Return the [x, y] coordinate for the center point of the cell that contains the specified text.  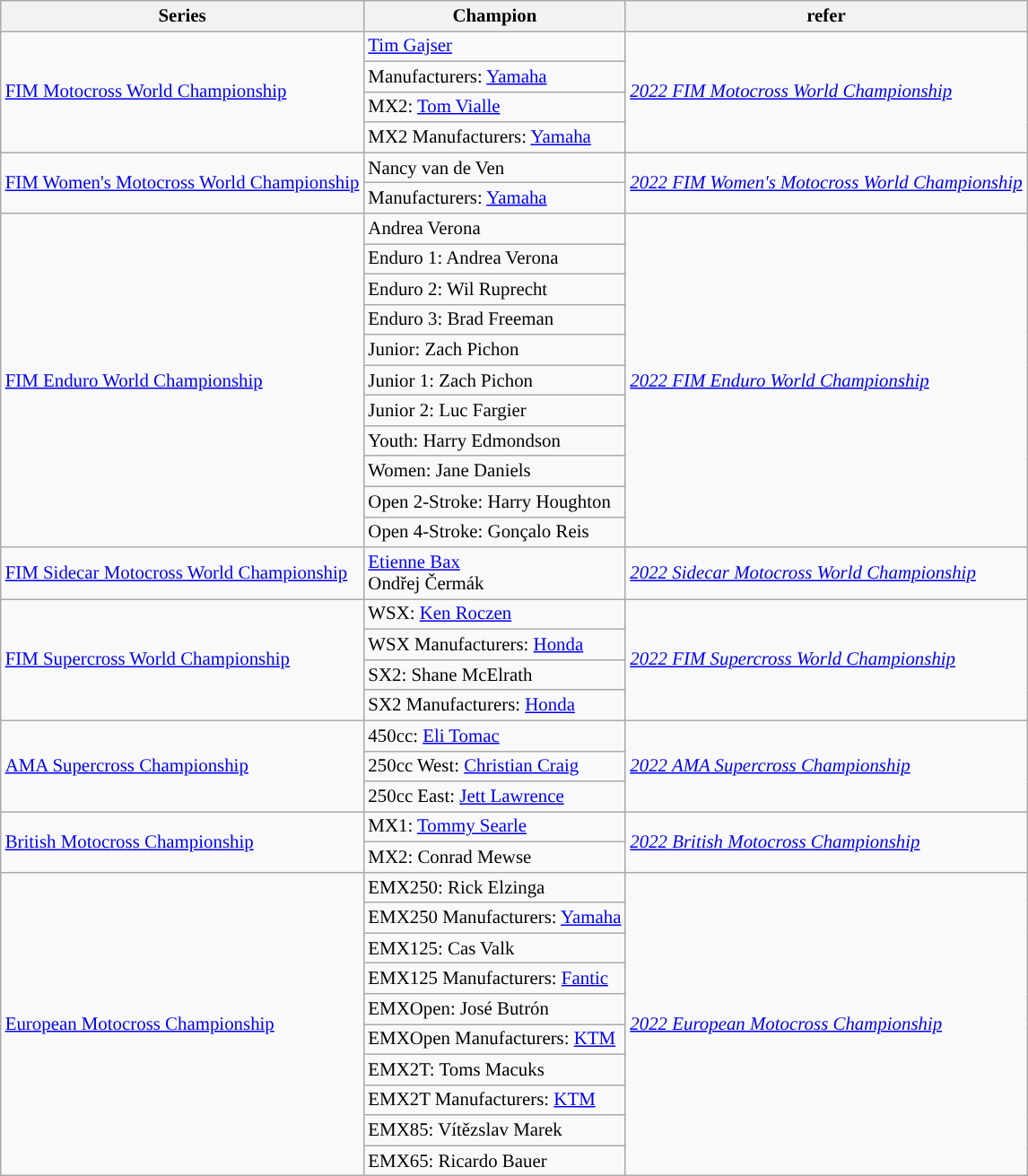
Enduro 1: Andrea Verona [494, 258]
EMX125 Manufacturers: Fantic [494, 979]
Women: Jane Daniels [494, 471]
WSX: Ken Roczen [494, 614]
refer [825, 16]
AMA Supercross Championship [183, 766]
MX2: Tom Vialle [494, 107]
2022 AMA Supercross Championship [825, 766]
Tim Gajser [494, 46]
EMX125: Cas Valk [494, 948]
Enduro 2: Wil Ruprecht [494, 289]
EMX2T Manufacturers: KTM [494, 1100]
WSX Manufacturers: Honda [494, 645]
2022 European Motocross Championship [825, 1024]
SX2: Shane McElrath [494, 675]
EMX65: Ricardo Bauer [494, 1161]
EMX250 Manufacturers: Yamaha [494, 918]
Enduro 3: Brad Freeman [494, 319]
2022 FIM Motocross World Championship [825, 91]
Open 4-Stroke: Gonçalo Reis [494, 532]
FIM Motocross World Championship [183, 91]
Junior: Zach Pichon [494, 350]
2022 British Motocross Championship [825, 842]
Series [183, 16]
250cc West: Christian Craig [494, 766]
EMXOpen Manufacturers: KTM [494, 1040]
2022 FIM Supercross World Championship [825, 660]
2022 FIM Women's Motocross World Championship [825, 183]
2022 FIM Enduro World Championship [825, 380]
MX2: Conrad Mewse [494, 857]
Andrea Verona [494, 229]
FIM Enduro World Championship [183, 380]
2022 Sidecar Motocross World Championship [825, 573]
EMXOpen: José Butrón [494, 1009]
Youth: Harry Edmondson [494, 440]
EMX85: Vítězslav Marek [494, 1130]
FIM Supercross World Championship [183, 660]
FIM Sidecar Motocross World Championship [183, 573]
MX1: Tommy Searle [494, 827]
European Motocross Championship [183, 1024]
Junior 2: Luc Fargier [494, 411]
MX2 Manufacturers: Yamaha [494, 137]
Junior 1: Zach Pichon [494, 380]
SX2 Manufacturers: Honda [494, 705]
Champion [494, 16]
EMX2T: Toms Macuks [494, 1069]
Etienne Bax Ondřej Čermák [494, 573]
450cc: Eli Tomac [494, 736]
FIM Women's Motocross World Championship [183, 183]
Nancy van de Ven [494, 168]
EMX250: Rick Elzinga [494, 887]
250cc East: Jett Lawrence [494, 797]
Open 2-Stroke: Harry Houghton [494, 501]
British Motocross Championship [183, 842]
